Locate the cell with the specified text and output its (X, Y) center coordinate. 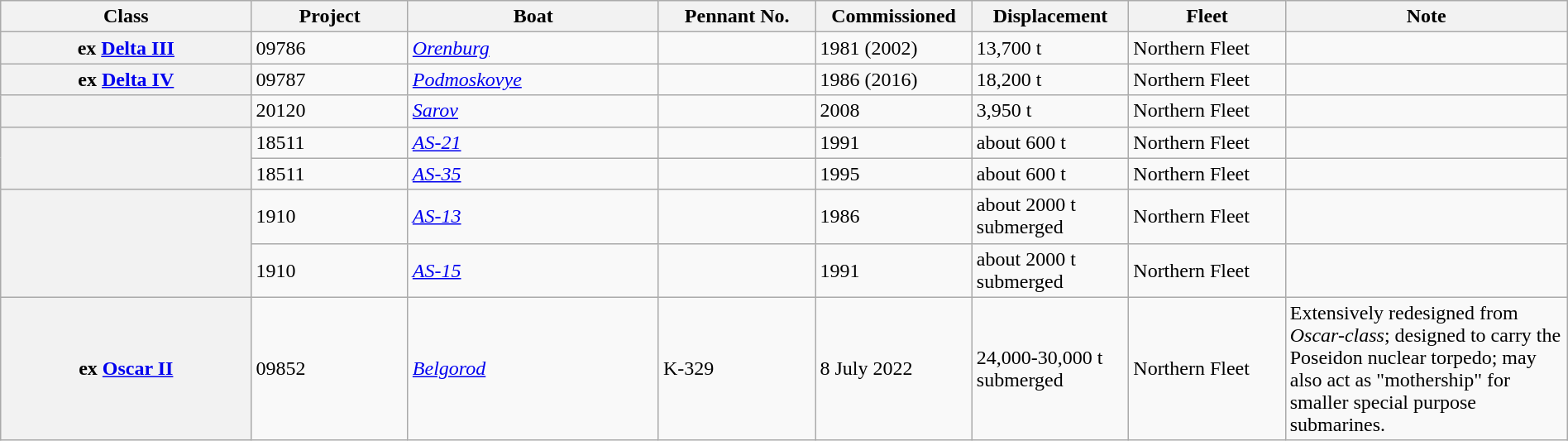
Project (329, 17)
Displacement (1050, 17)
AS-21 (533, 142)
1986 (2016) (893, 79)
18,200 t (1050, 79)
Fleet (1207, 17)
09852 (329, 369)
Class (126, 17)
Note (1426, 17)
1986 (893, 217)
Podmoskovye (533, 79)
K-329 (736, 369)
Boat (533, 17)
Orenburg (533, 48)
09786 (329, 48)
ex Oscar II (126, 369)
AS-35 (533, 174)
Belgorod (533, 369)
1981 (2002) (893, 48)
3,950 t (1050, 111)
2008 (893, 111)
AS-13 (533, 217)
1995 (893, 174)
8 July 2022 (893, 369)
Sarov (533, 111)
24,000-30,000 t submerged (1050, 369)
ex Delta IV (126, 79)
AS-15 (533, 270)
20120 (329, 111)
13,700 t (1050, 48)
Commissioned (893, 17)
Pennant No. (736, 17)
ex Delta III (126, 48)
09787 (329, 79)
